Extract the (X, Y) coordinate from the center of the cell holding the provided text.  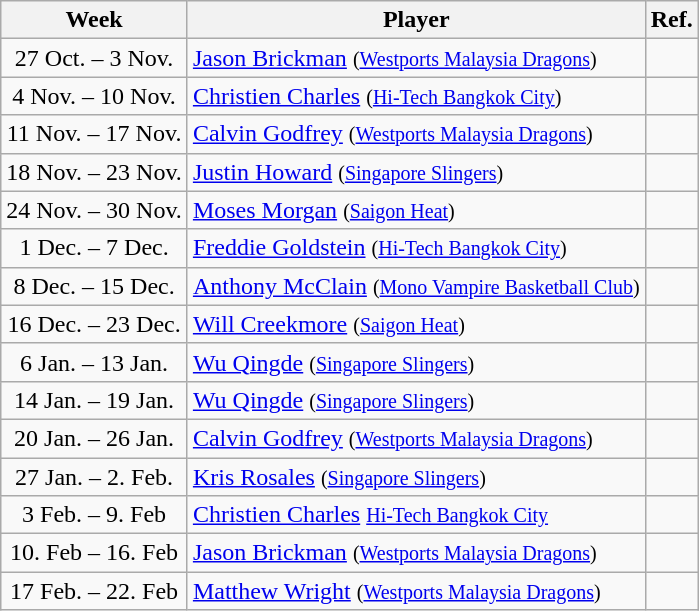
Player (416, 20)
Week (94, 20)
3 Feb. – 9. Feb (94, 515)
Freddie Goldstein (Hi-Tech Bangkok City) (416, 248)
Will Creekmore (Saigon Heat) (416, 324)
8 Dec. – 15 Dec. (94, 286)
20 Jan. – 26 Jan. (94, 438)
17 Feb. – 22. Feb (94, 591)
Matthew Wright (Westports Malaysia Dragons) (416, 591)
Ref. (672, 20)
Kris Rosales (Singapore Slingers) (416, 477)
4 Nov. – 10 Nov. (94, 96)
14 Jan. – 19 Jan. (94, 400)
6 Jan. – 13 Jan. (94, 362)
11 Nov. – 17 Nov. (94, 134)
10. Feb – 16. Feb (94, 553)
Christien Charles Hi-Tech Bangkok City (416, 515)
27 Jan. – 2. Feb. (94, 477)
27 Oct. – 3 Nov. (94, 58)
16 Dec. – 23 Dec. (94, 324)
Moses Morgan (Saigon Heat) (416, 210)
18 Nov. – 23 Nov. (94, 172)
1 Dec. – 7 Dec. (94, 248)
24 Nov. – 30 Nov. (94, 210)
Justin Howard (Singapore Slingers) (416, 172)
Anthony McClain (Mono Vampire Basketball Club) (416, 286)
Christien Charles (Hi-Tech Bangkok City) (416, 96)
